Identify which cell holds the provided text, then report its (x, y) central coordinate. 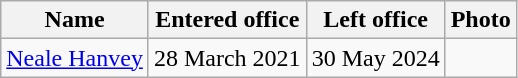
Neale Hanvey (75, 58)
Name (75, 20)
28 March 2021 (227, 58)
30 May 2024 (376, 58)
Left office (376, 20)
Entered office (227, 20)
Photo (480, 20)
